Locate the cell with the specified text and output its [X, Y] center coordinate. 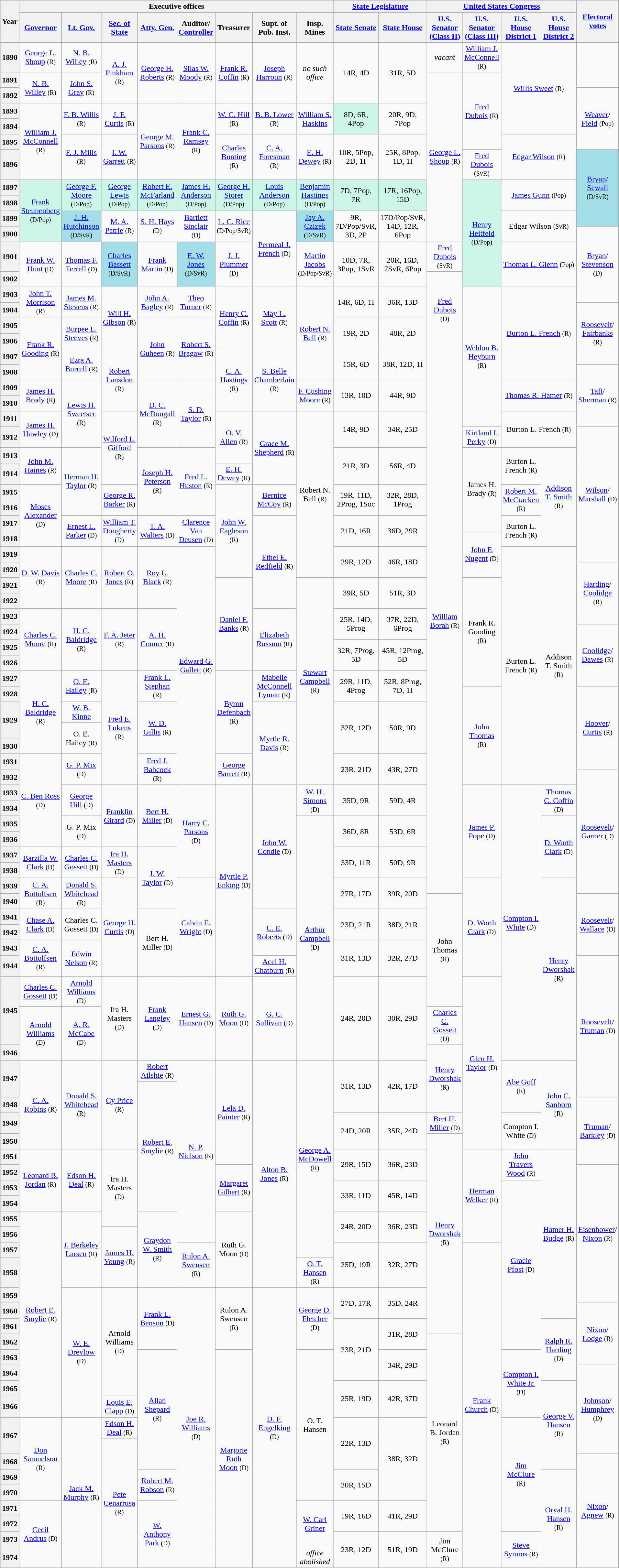
Theo Turner (R) [196, 302]
W. H. Simons (D) [315, 800]
35R, 24D [403, 1131]
1932 [10, 777]
Atty. Gen. [157, 27]
Moses Alexander (D) [41, 515]
B. B. Lower (R) [274, 119]
1909 [10, 388]
Harry C. Parsons (D) [196, 831]
1955 [10, 1219]
25D, 19R [356, 1265]
Eisenhower/Nixon (R) [597, 1234]
1972 [10, 1524]
Edwin Nelson (R) [81, 958]
George Lewis (D/Pop) [119, 195]
Robert E. McFarland (D/Pop) [157, 195]
1935 [10, 823]
Edward G. Gallett (R) [196, 666]
E. W. Jones (D/SvR) [196, 264]
John W. Condie (D) [274, 847]
Fred Dubois (R) [481, 111]
Benjamin Hastings (D/Pop) [315, 195]
U.S. HouseDistrict 2 [559, 27]
Cecil Andrus (D) [41, 1534]
Joseph H. Peterson (R) [157, 481]
W. C. Hill (R) [234, 119]
Frank L. Benson (D) [157, 1319]
1959 [10, 1295]
Johnson/Humphrey (D) [597, 1410]
J. W. Taylor (D) [157, 878]
George A. McDowell (R) [315, 1159]
17R, 16Pop, 15D [403, 195]
Martin Jacobs(D/Pop/SvR) [315, 264]
F. J. Mills (R) [81, 157]
F. A. Jeter (R) [119, 639]
39R, 5D [356, 593]
15R, 6D [356, 365]
Roosevelt/Truman (D) [597, 1026]
45R, 12Prog, 5D [403, 655]
U.S. HouseDistrict 1 [521, 27]
1970 [10, 1493]
29R, 11D, 4Prog [356, 686]
John T. Morrison (R) [41, 302]
Acel H. Chatburn (R) [274, 966]
Ethel E. Redfield (R) [274, 562]
1953 [10, 1188]
22R, 13D [356, 1443]
C. A. Foresman (R) [274, 157]
John M. Haines (R) [41, 466]
1952 [10, 1172]
Orval H. Hansen (R) [559, 1519]
Margaret Gilbert (R) [234, 1188]
56R, 4D [403, 466]
Grace M. Shepherd (R) [274, 448]
1938 [10, 870]
1967 [10, 1435]
14R, 9D [356, 430]
1911 [10, 419]
S. H. Hays (D) [157, 226]
1905 [10, 326]
Steve Symms (R) [521, 1550]
1944 [10, 966]
Frank L. Stephan (R) [157, 686]
36D, 29R [403, 531]
Sec. of State [119, 27]
1940 [10, 901]
W. Carl Griner [315, 1524]
1962 [10, 1342]
Robert S. Bragaw (R) [196, 349]
1966 [10, 1407]
51R, 19D [403, 1550]
Mabelle McConnell Lyman (R) [274, 686]
D. W. Davis (R) [41, 577]
Roosevelt/Fairbanks (R) [597, 333]
Arthur Campbell (D) [315, 938]
Frank W. Hunt (D) [41, 264]
13R, 10D [356, 396]
1930 [10, 746]
10R, 5Pop, 2D, 1I [356, 157]
1896 [10, 165]
1926 [10, 663]
John A. Bagley (R) [157, 302]
J. Berkeley Larsen (R) [81, 1249]
Hamer H. Budge (R) [559, 1234]
Nixon/Lodge (R) [597, 1334]
Frank Church (D) [481, 1405]
44R, 9D [403, 396]
48R, 2D [403, 333]
50D, 9R [403, 862]
Marjorie Ruth Moon (D) [234, 1459]
Insp. Mines [315, 27]
Supt. of Pub. Inst. [274, 27]
Truman/Barkley (D) [597, 1131]
F. Cushing Moore (R) [315, 396]
1921 [10, 585]
Thomas R. Hamer (R) [539, 396]
Louis Anderson (D/Pop) [274, 195]
no suchoffice [315, 73]
W. E. Drevlow (D) [81, 1353]
1948 [10, 1105]
14R, 6D, 1I [356, 302]
33R, 11D [356, 1196]
Nixon/Agnew (R) [597, 1511]
1915 [10, 492]
Edgar Wilson (R) [539, 157]
1910 [10, 403]
U.S. Senator(Class II) [445, 27]
C. E. Roberts (D) [274, 932]
George V. Hansen (R) [559, 1425]
42R, 17D [403, 1086]
1963 [10, 1357]
Calvin E. Wright (D) [196, 927]
T. A. Walters (D) [157, 531]
Henry C. Coffin (R) [234, 318]
1934 [10, 808]
1928 [10, 694]
Jack M. Murphy (R) [81, 1493]
Roosevelt/Garner (D) [597, 831]
Ezra A. Burrell (R) [81, 365]
U.S. Senator(Class III) [481, 27]
J. J. Plummer (D) [234, 264]
William S. Haskins [315, 119]
Electoral votes [597, 21]
1908 [10, 372]
1946 [10, 1052]
I. W. Garrett (R) [119, 157]
Frank C. Ramsey (R) [196, 141]
Thomas C. Coffin (D) [559, 800]
32R, 12D [356, 728]
Myrtle P. Enking (D) [234, 880]
Roosevelt/Wallace (D) [597, 924]
Robert Lansdon (R) [119, 380]
James Gunn (Pop) [539, 195]
James H. Anderson (D/Pop) [196, 195]
9R, 7D/Pop/SvR, 3D, 2P [356, 226]
Bryan/Sewall (D/SvR) [597, 188]
1942 [10, 932]
Bernice McCoy (R) [274, 500]
27D, 17R [356, 1303]
25R, 19D [356, 1399]
George R. Barker (R) [119, 500]
20R, 9D, 7Pop [403, 119]
1920 [10, 570]
38R, 32D [403, 1459]
59D, 4R [403, 800]
1924 [10, 632]
Weaver/Field (Pop) [597, 119]
John F. Nugent (D) [481, 554]
Robert M. McCracken (R) [521, 500]
Abe Goff (R) [521, 1086]
John S. Gray (R) [81, 88]
Franklin Girard (D) [119, 816]
Chase A. Clark (D) [41, 924]
8D, 6R, 4Pop [356, 119]
Thomas L. Glenn (Pop) [539, 264]
Frank R. Coffin (R) [234, 73]
38R, 12D, 1I [403, 365]
1961 [10, 1326]
17D/Pop/SvR, 14D, 12R, 6Pop [403, 226]
34R, 25D [403, 430]
1904 [10, 310]
1956 [10, 1235]
1903 [10, 295]
Lela D. Painter (R) [234, 1112]
A. H. Conner (R) [157, 639]
29R, 12D [356, 562]
20R, 16D, 7SvR, 6Pop [403, 264]
Thomas F. Terrell (D) [81, 264]
30R, 29D [403, 1018]
1965 [10, 1388]
1931 [10, 761]
Cy Price (R) [119, 1105]
Myrtle R. Davis (R) [274, 743]
John W. Eagleson (R) [234, 531]
36R, 13D [403, 302]
35D, 24R [403, 1303]
Pete Cenarrusa (R) [119, 1503]
1922 [10, 601]
1894 [10, 126]
Ernest G. Hansen (D) [196, 1018]
1937 [10, 855]
1897 [10, 187]
Robert Ailshie (R) [157, 1071]
1899 [10, 218]
Auditor/Controller [196, 27]
State Legislature [381, 6]
George H. Roberts (R) [157, 73]
George H. Storer (D/Pop) [234, 195]
20R, 15D [356, 1485]
1974 [10, 1558]
State Senate [356, 27]
F. B. Willis (R) [81, 119]
1941 [10, 917]
1917 [10, 523]
Governor [41, 27]
J. H. Hutchinson (D/SvR) [81, 226]
W. B. Kinne [81, 712]
1892 [10, 95]
1960 [10, 1311]
Wilford L. Gifford (R) [119, 448]
Elizabeth Russum (R) [274, 639]
1919 [10, 554]
Frank Steunenberg (D/Pop) [41, 211]
Fred J. Babcock (R) [157, 769]
Weldon B. Heyburn (R) [481, 357]
Alton B. Jones (R) [274, 1174]
William T. Dougherty (D) [119, 531]
Kirtland I. Perky (D) [481, 437]
Edgar Wilson (SvR) [539, 226]
1929 [10, 720]
W. Anthony Park (D) [157, 1534]
Robert M. Robson (R) [157, 1485]
36D, 8R [356, 831]
1949 [10, 1123]
C. A. Hastings (R) [234, 380]
James P. Pope (D) [481, 831]
1902 [10, 279]
1895 [10, 142]
Henry Heitfeld (D/Pop) [481, 233]
Compton I. White Jr. (D) [521, 1384]
19R, 11D, 2Prog, 1Soc [356, 500]
35D, 9R [356, 800]
Charles Bassett (D/SvR) [119, 264]
Year [10, 21]
33D, 11R [356, 862]
14R, 4D [356, 73]
Joseph Harroun (R) [274, 73]
1968 [10, 1462]
George D. Fletcher (D) [315, 1319]
1913 [10, 455]
officeabolished [315, 1558]
1945 [10, 1010]
Burpee L. Steeves (R) [81, 333]
Gracie Pfost (D) [521, 1265]
Ralph R. Harding (D) [559, 1350]
1923 [10, 616]
Silas W. Moody (R) [196, 73]
May L. Scott (R) [274, 318]
Stewart Campbell (R) [315, 681]
James M. Stevens (R) [81, 302]
Byron Defenbach (R) [234, 712]
52R, 8Prog, 7D, 1I [403, 686]
1943 [10, 948]
Harding/Coolidge (R) [597, 593]
46R, 18D [403, 562]
C. A. Robins (R) [41, 1105]
Fred L. Huston (R) [196, 481]
1890 [10, 57]
1916 [10, 507]
1898 [10, 203]
1947 [10, 1078]
34R, 29D [403, 1365]
vacant [445, 57]
George H. Curtis (D) [119, 927]
O. V. Allen (R) [234, 437]
Wilson/Marshall (D) [597, 494]
L. C. Rice(D/Pop/SvR) [234, 226]
1951 [10, 1157]
Robert O. Jones (R) [119, 577]
M. A. Patrie (R) [119, 226]
21D, 16R [356, 531]
Herman Welker (R) [481, 1196]
Graydon W. Smith (R) [157, 1249]
1893 [10, 111]
1914 [10, 474]
1957 [10, 1250]
51R, 3D [403, 593]
George Barrett (R) [234, 769]
19R, 2D [356, 333]
O. T. Hansen [315, 1425]
24D, 20R [356, 1131]
1901 [10, 256]
23R, 12D [356, 1550]
1971 [10, 1508]
1964 [10, 1373]
43R, 27D [403, 769]
Willis Sweet (R) [539, 88]
James H. Hawley (D) [41, 430]
Taft/Sherman (R) [597, 396]
1912 [10, 437]
G. C. Sullivan (D) [274, 1018]
1900 [10, 234]
19R, 16D [356, 1516]
Roy L. Black (R) [157, 577]
50R, 9D [403, 728]
1958 [10, 1273]
31R, 5D [403, 73]
Treasurer [234, 27]
George Hill (D) [81, 800]
A. R. McCabe (D) [81, 1033]
George M. Parsons (R) [157, 141]
W. D. Gillis (R) [157, 728]
1927 [10, 678]
Hoover/Curtis (R) [597, 728]
1933 [10, 792]
Clarence Van Deusen (D) [196, 531]
Louis E. Clapp (D) [119, 1407]
William Borah (R) [445, 621]
State House [403, 27]
Glen H. Taylor (D) [481, 1063]
41R, 29D [403, 1516]
Daniel F. Banks (R) [234, 624]
1939 [10, 886]
D. F. Engelking (D) [274, 1428]
N. P. Nielson (R) [196, 1151]
Fred E. Lukens (R) [119, 728]
25R, 8Pop, 1D, 1I [403, 157]
Will H. Gibson (R) [119, 318]
37R, 22D, 6Prog [403, 624]
1907 [10, 357]
7D, 7Pop, 7R [356, 195]
21R, 3D [356, 466]
Bartlett Sinclair (D) [196, 226]
Herman H. Taylor (R) [81, 481]
Jay A. Czizek (D/SvR) [315, 226]
1891 [10, 80]
53D, 6R [403, 831]
Frank Martin (D) [157, 264]
Bryan/Stevenson (D) [597, 264]
Don Samuelson (R) [41, 1459]
O. T. Hansen (R) [315, 1273]
Lewis H. Sweetser (R) [81, 414]
Barzilla W. Clark (D) [41, 862]
42R, 37D [403, 1399]
Joe R. Williams (D) [196, 1428]
1925 [10, 647]
Coolidge/Dawes (R) [597, 655]
38D, 21R [403, 924]
Ernest L. Parker (D) [81, 531]
1954 [10, 1203]
John Guheen (R) [157, 349]
United States Congress [502, 6]
Lt. Gov. [81, 27]
Executive offices [177, 6]
George F. Moore (D/Pop) [81, 195]
27R, 17D [356, 893]
10D, 7R, 3Pop, 1SvR [356, 264]
John Travers Wood (R) [521, 1165]
23D, 21R [356, 924]
Frank Langley (D) [157, 1018]
J. F. Curtis (R) [119, 119]
Charles Bunting (R) [234, 157]
25R, 14D, 5Prog [356, 624]
1936 [10, 839]
Allan Shepard (R) [157, 1410]
1950 [10, 1141]
1918 [10, 539]
1906 [10, 341]
45R, 14D [403, 1196]
32R, 7Prog, 5D [356, 655]
John C. Sanborn (R) [559, 1105]
1969 [10, 1477]
A. J. Pinkham (R) [119, 73]
James H. Young (R) [119, 1257]
S. Belle Chamberlain (R) [274, 380]
1973 [10, 1539]
31R, 28D [403, 1334]
39R, 20D [403, 893]
D. C. McDougall (R) [157, 414]
Fred Dubois (D) [445, 310]
32R, 28D, 1Prog [403, 500]
C. Ben Ross (D) [41, 800]
S. D. Taylor (R) [196, 414]
Permeal J. French (D) [274, 249]
29R, 15D [356, 1165]
